Return [x, y] of the center of cell containing provided text 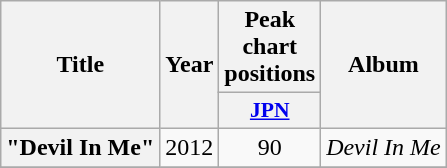
Year [190, 65]
Peak chart positions [270, 47]
JPN [270, 111]
Title [80, 65]
2012 [190, 147]
90 [270, 147]
"Devil In Me" [80, 147]
Album [384, 65]
Devil In Me [384, 147]
